Return [x, y] of the center of cell containing provided text 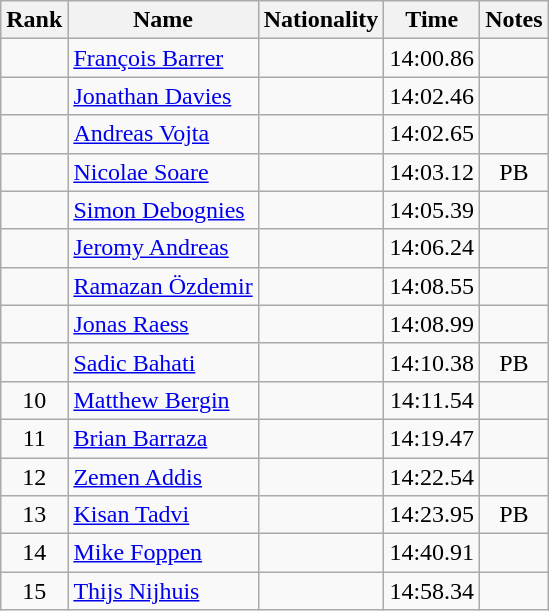
15 [34, 591]
Thijs Nijhuis [163, 591]
14:02.65 [432, 134]
14:22.54 [432, 477]
Matthew Bergin [163, 400]
14 [34, 553]
Kisan Tadvi [163, 515]
12 [34, 477]
Ramazan Özdemir [163, 286]
Sadic Bahati [163, 362]
Notes [514, 20]
14:00.86 [432, 58]
14:10.38 [432, 362]
14:02.46 [432, 96]
Zemen Addis [163, 477]
François Barrer [163, 58]
14:58.34 [432, 591]
Jeromy Andreas [163, 248]
Nationality [321, 20]
14:08.99 [432, 324]
Simon Debognies [163, 210]
10 [34, 400]
14:05.39 [432, 210]
Andreas Vojta [163, 134]
14:11.54 [432, 400]
14:40.91 [432, 553]
Mike Foppen [163, 553]
14:08.55 [432, 286]
Jonathan Davies [163, 96]
Rank [34, 20]
Jonas Raess [163, 324]
14:03.12 [432, 172]
Name [163, 20]
13 [34, 515]
14:06.24 [432, 248]
11 [34, 438]
Nicolae Soare [163, 172]
Time [432, 20]
14:23.95 [432, 515]
14:19.47 [432, 438]
Brian Barraza [163, 438]
